Output the (x, y) coordinate of the center of the cell containing the given text.  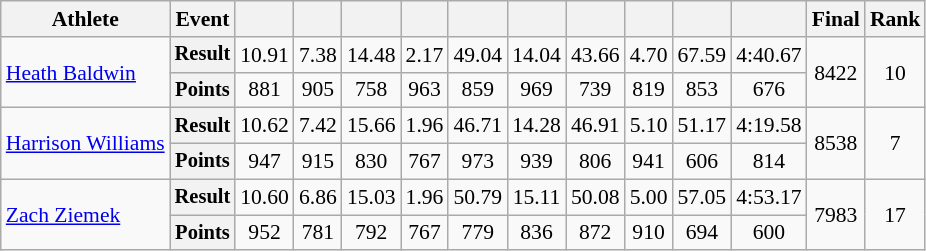
2.17 (425, 55)
947 (264, 162)
46.71 (478, 126)
51.17 (702, 126)
8422 (836, 72)
15.11 (536, 197)
15.66 (372, 126)
7 (896, 144)
Harrison Williams (86, 144)
905 (318, 90)
952 (264, 233)
14.48 (372, 55)
973 (478, 162)
5.10 (649, 126)
941 (649, 162)
10.62 (264, 126)
57.05 (702, 197)
49.04 (478, 55)
830 (372, 162)
43.66 (596, 55)
6.86 (318, 197)
50.08 (596, 197)
881 (264, 90)
758 (372, 90)
819 (649, 90)
792 (372, 233)
915 (318, 162)
8538 (836, 144)
779 (478, 233)
Event (203, 19)
50.79 (478, 197)
4:19.58 (768, 126)
739 (596, 90)
836 (536, 233)
859 (478, 90)
10.91 (264, 55)
Final (836, 19)
853 (702, 90)
Rank (896, 19)
600 (768, 233)
963 (425, 90)
606 (702, 162)
7.38 (318, 55)
Athlete (86, 19)
969 (536, 90)
14.28 (536, 126)
Zach Ziemek (86, 214)
4:53.17 (768, 197)
4:40.67 (768, 55)
17 (896, 214)
939 (536, 162)
10 (896, 72)
15.03 (372, 197)
872 (596, 233)
46.91 (596, 126)
4.70 (649, 55)
806 (596, 162)
5.00 (649, 197)
910 (649, 233)
7983 (836, 214)
781 (318, 233)
14.04 (536, 55)
10.60 (264, 197)
676 (768, 90)
694 (702, 233)
67.59 (702, 55)
7.42 (318, 126)
Heath Baldwin (86, 72)
814 (768, 162)
